For the text-containing cell, return its midpoint in [x, y] coordinate format. 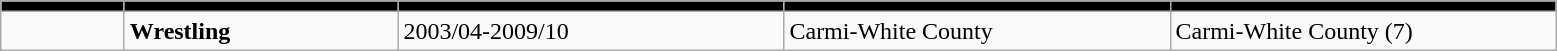
Carmi-White County [977, 31]
Carmi-White County (7) [1363, 31]
2003/04-2009/10 [591, 31]
Wrestling [261, 31]
